Provide the (x, y) coordinate of the cell's center where the given text is located.  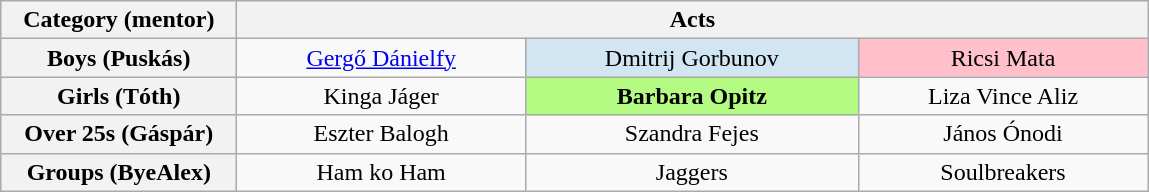
Girls (Tóth) (119, 96)
Soulbreakers (1003, 172)
János Ónodi (1003, 134)
Ham ko Ham (382, 172)
Category (mentor) (119, 20)
Dmitrij Gorbunov (692, 58)
Kinga Jáger (382, 96)
Jaggers (692, 172)
Boys (Puskás) (119, 58)
Ricsi Mata (1003, 58)
Eszter Balogh (382, 134)
Szandra Fejes (692, 134)
Over 25s (Gáspár) (119, 134)
Liza Vince Aliz (1003, 96)
Gergő Dánielfy (382, 58)
Barbara Opitz (692, 96)
Acts (692, 20)
Groups (ByeAlex) (119, 172)
